Pinpoint the cell where the given text exists, returning its [X, Y] midpoint coordinate. 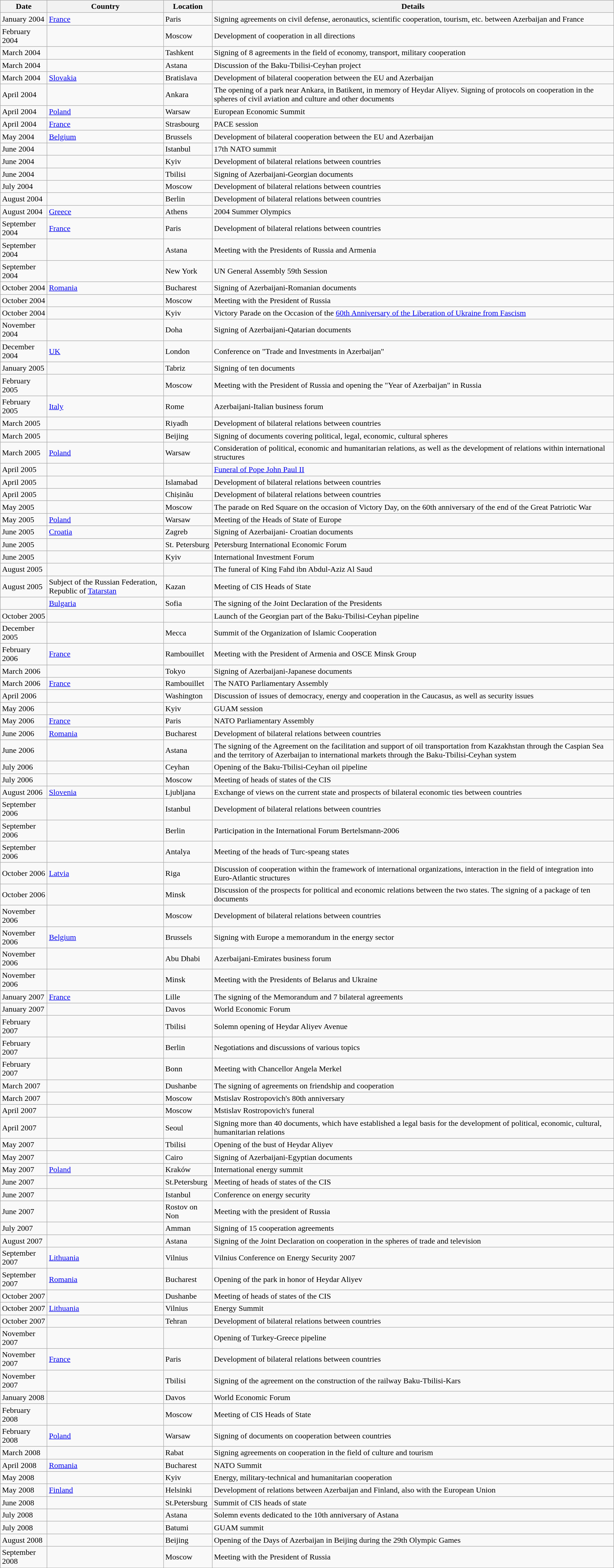
Tabriz [188, 368]
Consideration of political, economic and humanitarian relations, as well as the development of relations within international structures [413, 453]
Participation in the International Forum Bertelsmann-2006 [413, 831]
Opening of the Baku-Tbilisi-Ceyhan oil pipeline [413, 767]
London [188, 351]
Rostov on Non [188, 1212]
December 2005 [24, 632]
Exchange of views on the current state and prospects of bilateral economic ties between countries [413, 792]
July 2007 [24, 1228]
Azerbaijani-Italian business forum [413, 406]
Bratislava [188, 78]
Latvia [106, 873]
UK [106, 351]
The funeral of King Fahd ibn Abdul-Aziz Al Saud [413, 569]
NATO Summit [413, 1465]
Location [188, 7]
Croatia [106, 532]
Signing of 15 cooperation agreements [413, 1228]
Meeting with the President of Armenia and OSCE Minsk Group [413, 654]
Opening of the park in honor of Heydar Aliyev [413, 1279]
Signing of Azerbaijani-Japanese documents [413, 671]
August 2008 [24, 1540]
St. Petersburg [188, 545]
Victory Parade on the Occasion of the 60th Anniversary of the Liberation of Ukraine from Fascism [413, 313]
January 2004 [24, 19]
Bonn [188, 1069]
Riyadh [188, 423]
Conference on "Trade and Investments in Azerbaijan" [413, 351]
February 2004 [24, 36]
NATO Parliamentary Assembly [413, 721]
Signing of Azerbaijani-Egyptian documents [413, 1157]
Signing of 8 agreements in the field of economy, transport, military cooperation [413, 53]
Meeting with the president of Russia [413, 1212]
Rabat [188, 1453]
Slovakia [106, 78]
April 2008 [24, 1465]
Signing of Azerbaijani-Georgian documents [413, 174]
Discussion of cooperation within the framework of international organizations, interaction in the field of integration into Euro-Atlantic structures [413, 873]
Signing of Azerbaijani- Croatian documents [413, 532]
Opening of Turkey-Greece pipeline [413, 1338]
Zagreb [188, 532]
Signing of Azerbaijani-Qatarian documents [413, 330]
Signing agreements on civil defense, aeronautics, scientific cooperation, tourism, etc. between Azerbaijan and France [413, 19]
February 2006 [24, 654]
April 2006 [24, 696]
Development of relations between Azerbaijan and Finland, also with the European Union [413, 1490]
17th NATO summit [413, 149]
September 2008 [24, 1557]
Opening of the bust of Heydar Aliyev [413, 1145]
Meeting of the heads of Turc-speang states [413, 852]
Signing of the agreement on the construction of the railway Baku-Tbilisi-Kars [413, 1380]
Solemn events dedicated to the 10th anniversary of Astana [413, 1515]
Cairo [188, 1157]
Ankara [188, 94]
Washington [188, 696]
Date [24, 7]
Ljubljana [188, 792]
Signing of Azerbaijani-Romanian documents [413, 288]
Opening of the Days of Azerbaijan in Beijing during the 29th Olympic Games [413, 1540]
Petersburg International Economic Forum [413, 545]
Subject of the Russian Federation, Republic of Tatarstan [106, 587]
Sofia [188, 603]
Greece [106, 212]
Kazan [188, 587]
International energy summit [413, 1169]
Tokyo [188, 671]
Energy, military-technical and humanitarian cooperation [413, 1478]
July 2004 [24, 187]
Seoul [188, 1128]
Antalya [188, 852]
Azerbaijani-Emirates business forum [413, 959]
November 2004 [24, 330]
Mstislav Rostropovich's 80th anniversary [413, 1098]
December 2004 [24, 351]
Helsinki [188, 1490]
European Economic Summit [413, 112]
Meeting with the President of Russia and opening the "Year of Azerbaijan" in Russia [413, 385]
May 2004 [24, 136]
Mecca [188, 632]
March 2008 [24, 1453]
International Investment Forum [413, 557]
Mstislav Rostropovich's funeral [413, 1111]
Discussion of the Baku-Tbilisi-Ceyhan project [413, 65]
Meeting with the Presidents of Russia and Armenia [413, 250]
Tashkent [188, 53]
Negotiations and discussions of various topics [413, 1048]
January 2008 [24, 1397]
Tehran [188, 1321]
Development of cooperation in all directions [413, 36]
August 2006 [24, 792]
2004 Summer Olympics [413, 212]
Amman [188, 1228]
Lille [188, 997]
Signing of documents covering political, legal, economic, cultural spheres [413, 436]
Finland [106, 1490]
GUAM session [413, 709]
Meeting with Chancellor Angela Merkel [413, 1069]
Solemn opening of Heydar Aliyev Avenue [413, 1026]
The NATO Parliamentary Assembly [413, 684]
January 2005 [24, 368]
Signing of the Joint Declaration on cooperation in the spheres of trade and television [413, 1241]
June 2008 [24, 1503]
Details [413, 7]
Bulgaria [106, 603]
Conference on energy security [413, 1194]
Meeting with the Presidents of Belarus and Ukraine [413, 980]
Signing more than 40 documents, which have established a legal basis for the development of political, economic, cultural, humanitarian relations [413, 1128]
The signing of the Memorandum and 7 bilateral agreements [413, 997]
Energy Summit [413, 1309]
PACE session [413, 124]
Rome [188, 406]
Kraków [188, 1169]
Summit of the Organization of Islamic Cooperation [413, 632]
Abu Dhabi [188, 959]
Chișinău [188, 495]
Signing of documents on cooperation between countries [413, 1435]
New York [188, 271]
Athens [188, 212]
Signing of ten documents [413, 368]
UN General Assembly 59th Session [413, 271]
Discussion of the prospects for political and economic relations between the two states. The signing of a package of ten documents [413, 894]
The signing of agreements on friendship and cooperation [413, 1086]
Country [106, 7]
August 2007 [24, 1241]
Slovenia [106, 792]
Vilnius Conference on Energy Security 2007 [413, 1258]
Batumi [188, 1528]
Meeting of the Heads of State of Europe [413, 520]
Signing agreements on cooperation in the field of culture and tourism [413, 1453]
Launch of the Georgian part of the Baku-Tbilisi-Ceyhan pipeline [413, 616]
The parade on Red Square on the occasion of Victory Day, on the 60th anniversary of the end of the Great Patriotic War [413, 507]
GUAM summit [413, 1528]
The signing of the Joint Declaration of the Presidents [413, 603]
Doha [188, 330]
Riga [188, 873]
Italy [106, 406]
Summit of CIS heads of state [413, 1503]
Signing with Europe a memorandum in the energy sector [413, 937]
Islamabad [188, 482]
October 2005 [24, 616]
Ceyhan [188, 767]
Funeral of Pope John Paul II [413, 470]
Strasbourg [188, 124]
Discussion of issues of democracy, energy and cooperation in the Caucasus, as well as security issues [413, 696]
